Locate the cell with the specified text and output its [x, y] center coordinate. 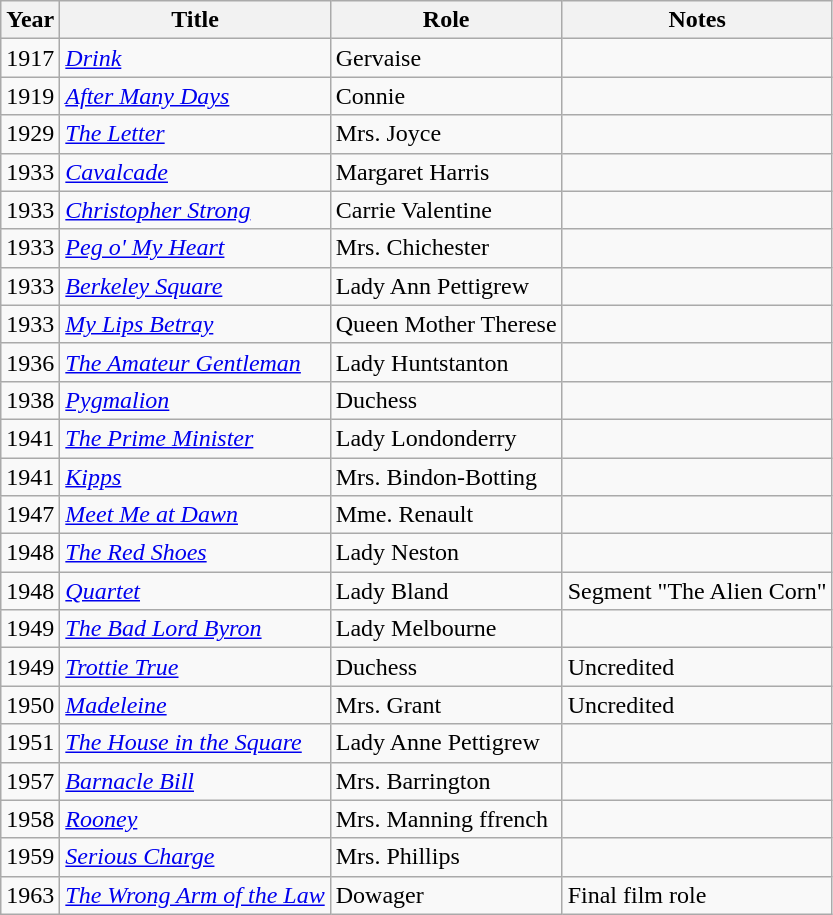
After Many Days [195, 96]
Peg o' My Heart [195, 248]
Rooney [195, 819]
Berkeley Square [195, 286]
The House in the Square [195, 743]
Serious Charge [195, 857]
Title [195, 20]
1947 [30, 515]
Barnacle Bill [195, 781]
Quartet [195, 591]
Carrie Valentine [446, 210]
1959 [30, 857]
Mrs. Chichester [446, 248]
1917 [30, 58]
The Bad Lord Byron [195, 629]
1950 [30, 705]
Mrs. Barrington [446, 781]
1958 [30, 819]
Mrs. Phillips [446, 857]
Madeleine [195, 705]
Kipps [195, 477]
Lady Neston [446, 553]
Lady Anne Pettigrew [446, 743]
Lady Melbourne [446, 629]
Pygmalion [195, 400]
Margaret Harris [446, 172]
Lady Londonderry [446, 438]
Dowager [446, 895]
Mrs. Bindon-Botting [446, 477]
Lady Huntstanton [446, 362]
Cavalcade [195, 172]
The Prime Minister [195, 438]
1963 [30, 895]
Final film role [697, 895]
Segment "The Alien Corn" [697, 591]
1951 [30, 743]
Meet Me at Dawn [195, 515]
The Letter [195, 134]
1936 [30, 362]
Lady Ann Pettigrew [446, 286]
Connie [446, 96]
1929 [30, 134]
Lady Bland [446, 591]
The Red Shoes [195, 553]
Drink [195, 58]
1957 [30, 781]
Year [30, 20]
Gervaise [446, 58]
Trottie True [195, 667]
My Lips Betray [195, 324]
Mrs. Joyce [446, 134]
The Wrong Arm of the Law [195, 895]
Role [446, 20]
Mrs. Grant [446, 705]
1938 [30, 400]
Queen Mother Therese [446, 324]
Mrs. Manning ffrench [446, 819]
1919 [30, 96]
Mme. Renault [446, 515]
Notes [697, 20]
The Amateur Gentleman [195, 362]
Christopher Strong [195, 210]
